Locate the cell with the specified text and output its [X, Y] center coordinate. 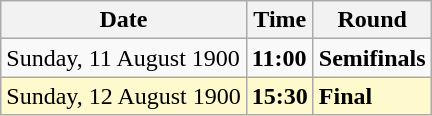
Semifinals [372, 58]
Date [124, 20]
Round [372, 20]
Sunday, 11 August 1900 [124, 58]
11:00 [280, 58]
15:30 [280, 96]
Time [280, 20]
Final [372, 96]
Sunday, 12 August 1900 [124, 96]
